Return [X, Y] of the center of cell containing provided text 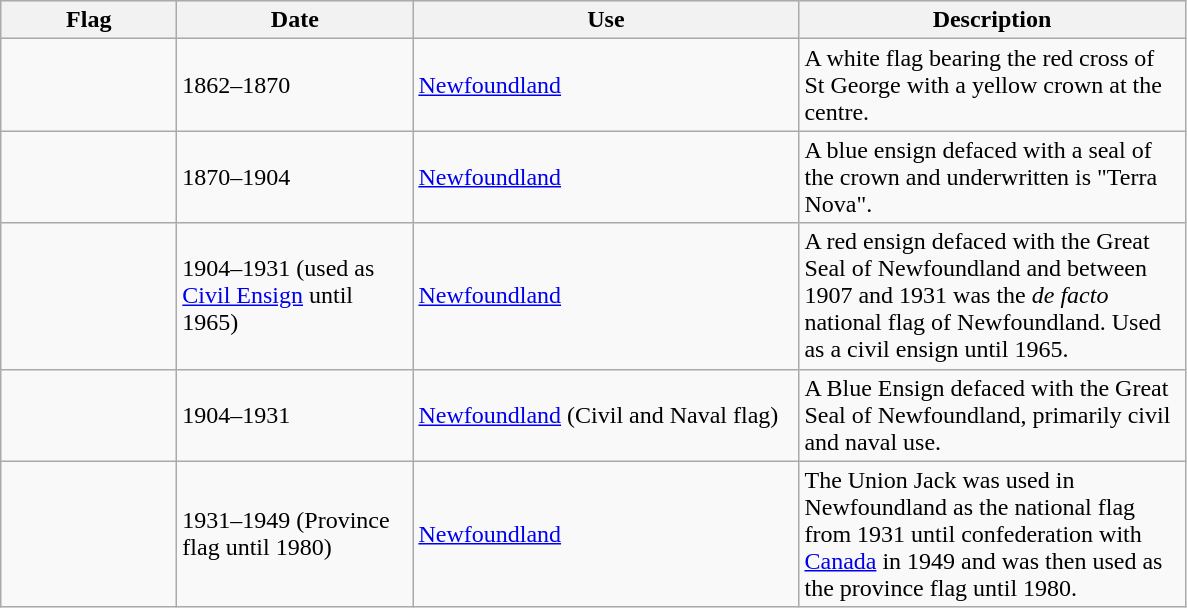
1931–1949 (Province flag until 1980) [295, 534]
Flag [89, 20]
1904–1931 [295, 415]
Newfoundland (Civil and Naval flag) [606, 415]
Description [992, 20]
A white flag bearing the red cross of St George with a yellow crown at the centre. [992, 85]
A blue ensign defaced with a seal of the crown and underwritten is "Terra Nova". [992, 177]
Use [606, 20]
A Blue Ensign defaced with the Great Seal of Newfoundland, primarily civil and naval use. [992, 415]
Date [295, 20]
1870–1904 [295, 177]
1904–1931 (used as Civil Ensign until 1965) [295, 296]
1862–1870 [295, 85]
